Output the [x, y] coordinate of the center of the cell containing the given text.  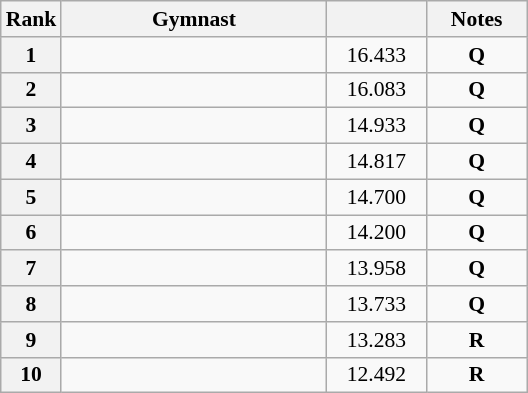
6 [32, 233]
4 [32, 162]
7 [32, 269]
1 [32, 55]
5 [32, 197]
9 [32, 340]
2 [32, 90]
Notes [477, 19]
16.433 [376, 55]
16.083 [376, 90]
14.933 [376, 126]
13.283 [376, 340]
12.492 [376, 375]
Gymnast [194, 19]
Rank [32, 19]
3 [32, 126]
13.958 [376, 269]
14.700 [376, 197]
14.200 [376, 233]
8 [32, 304]
13.733 [376, 304]
14.817 [376, 162]
10 [32, 375]
